Identify which cell holds the provided text, then report its (x, y) central coordinate. 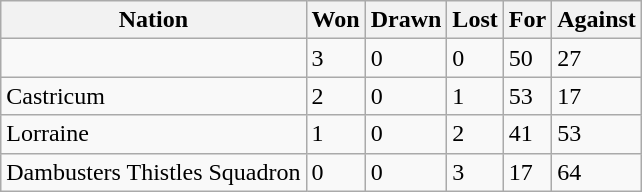
64 (597, 172)
Won (336, 20)
Drawn (406, 20)
41 (527, 134)
Against (597, 20)
Lost (475, 20)
27 (597, 58)
50 (527, 58)
Dambusters Thistles Squadron (154, 172)
Castricum (154, 96)
For (527, 20)
Lorraine (154, 134)
Nation (154, 20)
